Provide the (X, Y) coordinate of the cell's center where the given text is located.  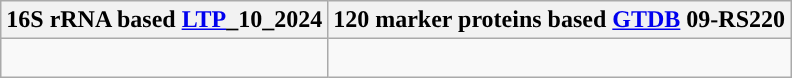
16S rRNA based LTP_10_2024 (164, 20)
120 marker proteins based GTDB 09-RS220 (560, 20)
